Provide the [x, y] coordinate of the cell's center where the given text is located.  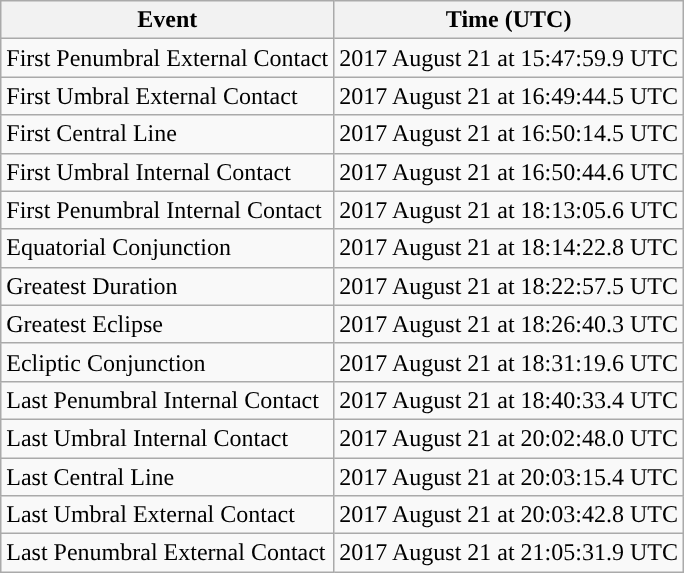
First Penumbral External Contact [168, 58]
Last Umbral Internal Contact [168, 438]
First Penumbral Internal Contact [168, 210]
2017 August 21 at 18:13:05.6 UTC [509, 210]
2017 August 21 at 18:40:33.4 UTC [509, 400]
2017 August 21 at 16:50:44.6 UTC [509, 172]
2017 August 21 at 18:31:19.6 UTC [509, 362]
Last Penumbral Internal Contact [168, 400]
Event [168, 20]
Last Central Line [168, 477]
2017 August 21 at 16:49:44.5 UTC [509, 96]
Last Penumbral External Contact [168, 553]
Ecliptic Conjunction [168, 362]
2017 August 21 at 18:26:40.3 UTC [509, 324]
Time (UTC) [509, 20]
First Umbral Internal Contact [168, 172]
Greatest Eclipse [168, 324]
2017 August 21 at 18:22:57.5 UTC [509, 286]
2017 August 21 at 20:03:15.4 UTC [509, 477]
First Umbral External Contact [168, 96]
2017 August 21 at 20:03:42.8 UTC [509, 515]
Last Umbral External Contact [168, 515]
2017 August 21 at 15:47:59.9 UTC [509, 58]
2017 August 21 at 21:05:31.9 UTC [509, 553]
2017 August 21 at 20:02:48.0 UTC [509, 438]
Greatest Duration [168, 286]
2017 August 21 at 18:14:22.8 UTC [509, 248]
2017 August 21 at 16:50:14.5 UTC [509, 134]
Equatorial Conjunction [168, 248]
First Central Line [168, 134]
